Scan for the cell matching the given text and deliver its (X, Y) coordinate at center. 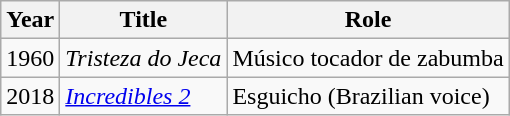
Tristeza do Jeca (144, 58)
1960 (30, 58)
Title (144, 20)
Role (368, 20)
Year (30, 20)
Esguicho (Brazilian voice) (368, 96)
Incredibles 2 (144, 96)
2018 (30, 96)
Músico tocador de zabumba (368, 58)
